Scan for the cell matching the given text and deliver its (x, y) coordinate at center. 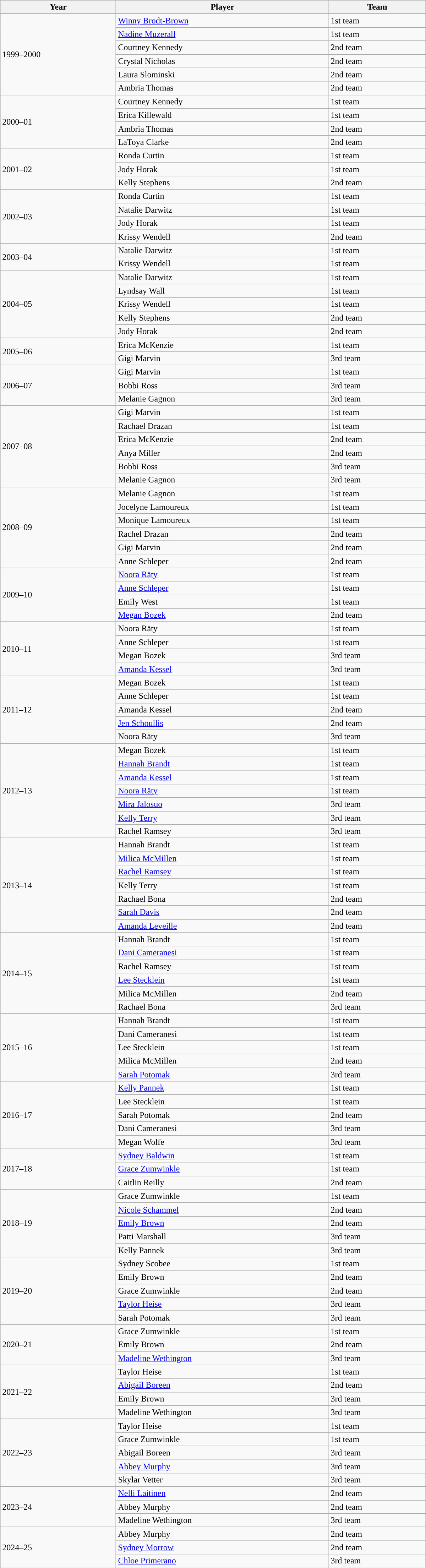
Skylar Vetter (222, 1480)
2003–04 (58, 257)
2021–22 (58, 1392)
Sydney Baldwin (222, 1155)
2006–07 (58, 385)
Jocelyne Lamoureux (222, 507)
Jen Schoullis (222, 723)
Erica Killewald (222, 115)
2009–10 (58, 595)
Rachael Drazan (222, 426)
2011–12 (58, 710)
Chloe Primerano (222, 1561)
2010–11 (58, 649)
2014–15 (58, 973)
2016–17 (58, 1115)
Lyndsay Wall (222, 291)
2024–25 (58, 1547)
Rachel Drazan (222, 534)
Player (222, 7)
Nadine Muzerall (222, 34)
Sydney Scobee (222, 1264)
Caitlin Reilly (222, 1182)
2013–14 (58, 885)
Emily West (222, 602)
Crystal Nicholas (222, 61)
Winny Brodt-Brown (222, 21)
Mira Jalosuo (222, 804)
Laura Slominski (222, 75)
Sarah Davis (222, 912)
2000–01 (58, 122)
Sydney Morrow (222, 1547)
2018–19 (58, 1223)
1999–2000 (58, 54)
2002–03 (58, 217)
Patti Marshall (222, 1236)
LaToya Clarke (222, 142)
2019–20 (58, 1291)
Megan Wolfe (222, 1142)
2017–18 (58, 1169)
2022–23 (58, 1453)
2023–24 (58, 1507)
Amanda Leveille (222, 926)
Monique Lamoureux (222, 520)
Nicole Schammel (222, 1209)
2004–05 (58, 304)
2007–08 (58, 446)
2020–21 (58, 1345)
2008–09 (58, 527)
2015–16 (58, 1047)
Nelli Laitinen (222, 1493)
Anya Miller (222, 453)
Year (58, 7)
2005–06 (58, 351)
2001–02 (58, 169)
2012–13 (58, 791)
Team (377, 7)
